Provide the [X, Y] coordinate of the cell's center where the given text is located.  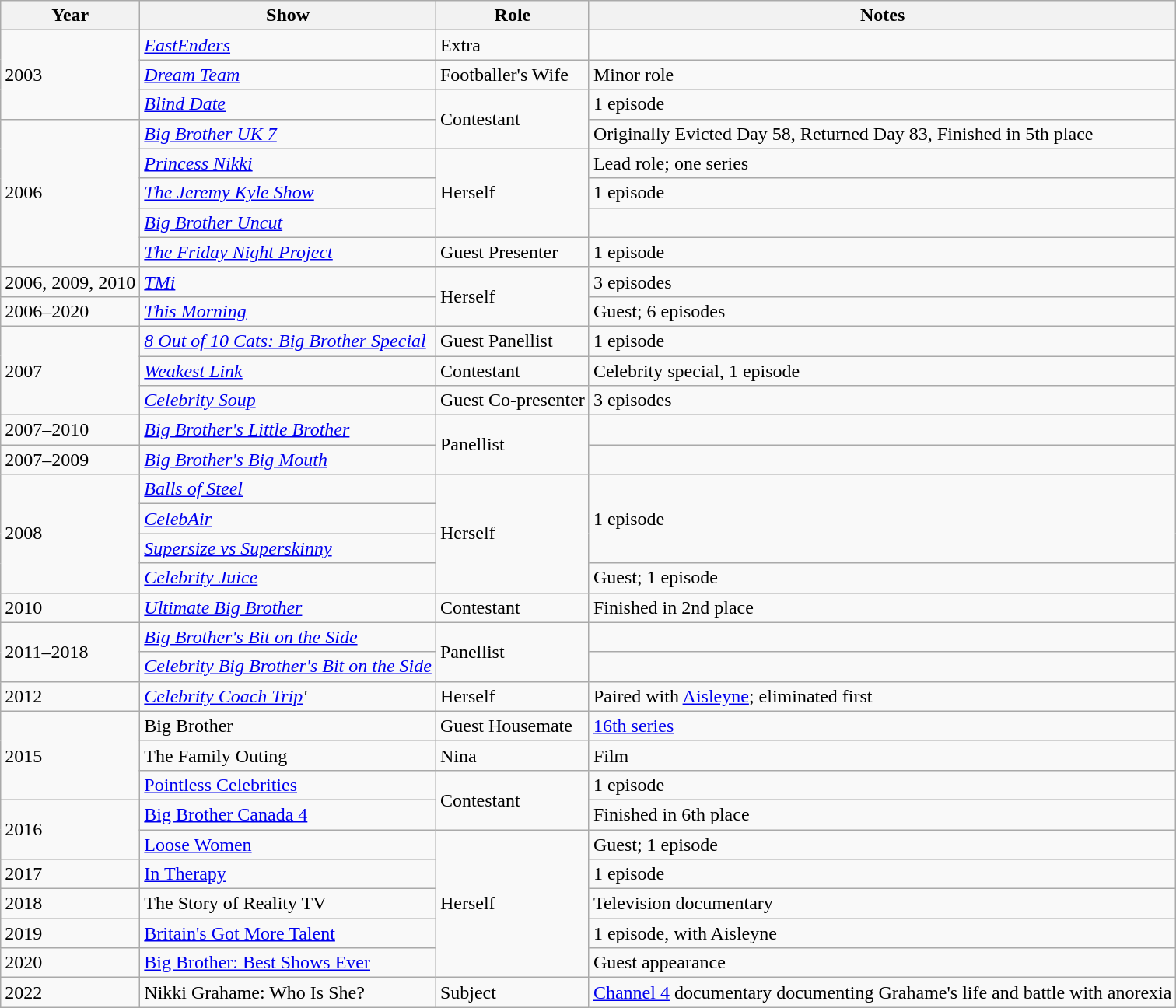
TMi [288, 282]
Big Brother: Best Shows Ever [288, 963]
EastEnders [288, 45]
Show [288, 16]
Guest Housemate [512, 726]
2010 [70, 607]
2022 [70, 992]
2017 [70, 874]
Celebrity Juice [288, 578]
Notes [882, 16]
Guest Co-presenter [512, 401]
Nina [512, 755]
CelebAir [288, 519]
2006–2020 [70, 311]
Princess Nikki [288, 163]
Television documentary [882, 904]
Channel 4 documentary documenting Grahame's life and battle with anorexia [882, 992]
Big Brother Canada 4 [288, 814]
Ultimate Big Brother [288, 607]
2016 [70, 829]
The Friday Night Project [288, 252]
Big Brother Uncut [288, 222]
Finished in 6th place [882, 814]
2011–2018 [70, 652]
Guest Presenter [512, 252]
The Family Outing [288, 755]
Big Brother [288, 726]
2003 [70, 75]
Celebrity Soup [288, 401]
This Morning [288, 311]
Extra [512, 45]
2007–2009 [70, 460]
Guest appearance [882, 963]
Blind Date [288, 104]
8 Out of 10 Cats: Big Brother Special [288, 341]
Originally Evicted Day 58, Returned Day 83, Finished in 5th place [882, 134]
Pointless Celebrities [288, 785]
Finished in 2nd place [882, 607]
Big Brother's Little Brother [288, 430]
In Therapy [288, 874]
2007 [70, 370]
2012 [70, 696]
Nikki Grahame: Who Is She? [288, 992]
Balls of Steel [288, 489]
Britain's Got More Talent [288, 933]
Paired with Aisleyne; eliminated first [882, 696]
2006, 2009, 2010 [70, 282]
1 episode, with Aisleyne [882, 933]
2018 [70, 904]
Guest; 6 episodes [882, 311]
2020 [70, 963]
Footballer's Wife [512, 75]
Guest Panellist [512, 341]
Dream Team [288, 75]
Film [882, 755]
Minor role [882, 75]
Celebrity special, 1 episode [882, 371]
Big Brother's Bit on the Side [288, 637]
Year [70, 16]
Loose Women [288, 844]
Big Brother UK 7 [288, 134]
The Story of Reality TV [288, 904]
Celebrity Big Brother's Bit on the Side [288, 667]
2006 [70, 193]
2019 [70, 933]
2007–2010 [70, 430]
2015 [70, 755]
Role [512, 16]
Weakest Link [288, 371]
2008 [70, 534]
Lead role; one series [882, 163]
The Jeremy Kyle Show [288, 193]
16th series [882, 726]
Big Brother's Big Mouth [288, 460]
Subject [512, 992]
Supersize vs Superskinny [288, 548]
Celebrity Coach Trip' [288, 696]
